Pinpoint the cell where the given text exists, returning its [x, y] midpoint coordinate. 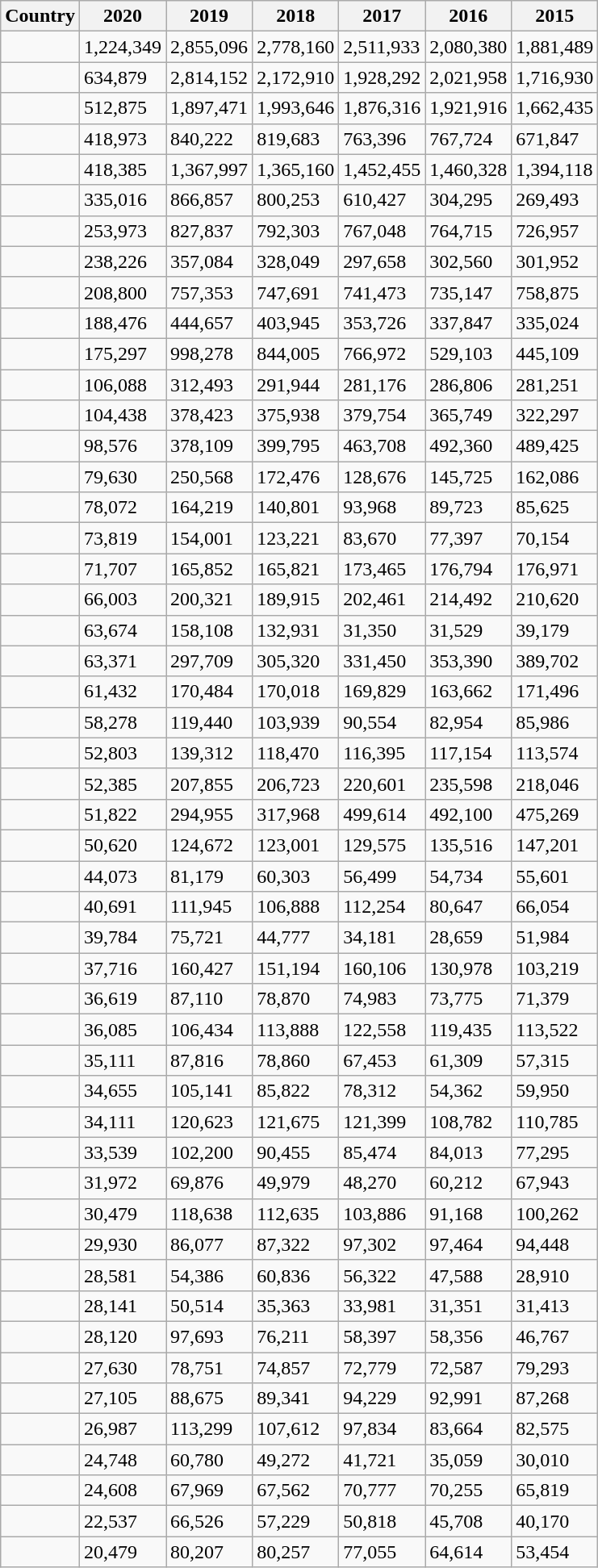
88,675 [210, 1399]
297,709 [210, 661]
70,777 [383, 1491]
80,257 [295, 1552]
57,229 [295, 1521]
176,971 [555, 569]
60,303 [295, 876]
207,855 [210, 784]
840,222 [210, 139]
83,670 [383, 538]
170,018 [295, 692]
82,575 [555, 1429]
73,775 [468, 999]
492,100 [468, 814]
735,147 [468, 292]
238,226 [123, 261]
100,262 [555, 1214]
121,675 [295, 1122]
529,103 [468, 353]
78,751 [210, 1368]
72,779 [383, 1368]
206,723 [295, 784]
1,460,328 [468, 169]
418,385 [123, 169]
163,662 [468, 692]
111,945 [210, 907]
214,492 [468, 600]
89,723 [468, 508]
69,876 [210, 1183]
492,360 [468, 446]
741,473 [383, 292]
87,268 [555, 1399]
58,356 [468, 1336]
1,921,916 [468, 108]
67,562 [295, 1491]
66,054 [555, 907]
445,109 [555, 353]
304,295 [468, 200]
119,435 [468, 1030]
297,658 [383, 261]
20,479 [123, 1552]
758,875 [555, 292]
202,461 [383, 600]
77,295 [555, 1152]
375,938 [295, 416]
53,454 [555, 1552]
235,598 [468, 784]
140,801 [295, 508]
188,476 [123, 323]
634,879 [123, 77]
154,001 [210, 538]
610,427 [383, 200]
1,881,489 [555, 47]
378,423 [210, 416]
160,106 [383, 968]
2,021,958 [468, 77]
2020 [123, 16]
123,221 [295, 538]
65,819 [555, 1491]
97,464 [468, 1244]
220,601 [383, 784]
54,386 [210, 1275]
291,944 [295, 385]
112,254 [383, 907]
60,780 [210, 1460]
66,526 [210, 1521]
50,818 [383, 1521]
399,795 [295, 446]
489,425 [555, 446]
151,194 [295, 968]
463,708 [383, 446]
819,683 [295, 139]
210,620 [555, 600]
512,875 [123, 108]
71,707 [123, 569]
79,630 [123, 477]
83,664 [468, 1429]
2,172,910 [295, 77]
39,784 [123, 938]
34,655 [123, 1091]
67,969 [210, 1491]
2,814,152 [210, 77]
379,754 [383, 416]
130,978 [468, 968]
58,278 [123, 722]
208,800 [123, 292]
90,554 [383, 722]
2,511,933 [383, 47]
1,367,997 [210, 169]
54,734 [468, 876]
94,229 [383, 1399]
176,794 [468, 569]
475,269 [555, 814]
162,086 [555, 477]
31,351 [468, 1306]
763,396 [383, 139]
72,587 [468, 1368]
58,397 [383, 1336]
106,088 [123, 385]
418,973 [123, 139]
63,371 [123, 661]
84,013 [468, 1152]
27,105 [123, 1399]
30,479 [123, 1214]
122,558 [383, 1030]
1,452,455 [383, 169]
169,829 [383, 692]
2015 [555, 16]
44,777 [295, 938]
39,179 [555, 630]
49,272 [295, 1460]
117,154 [468, 753]
145,725 [468, 477]
132,931 [295, 630]
844,005 [295, 353]
80,647 [468, 907]
52,803 [123, 753]
31,529 [468, 630]
47,588 [468, 1275]
28,659 [468, 938]
1,993,646 [295, 108]
81,179 [210, 876]
1,224,349 [123, 47]
79,293 [555, 1368]
50,514 [210, 1306]
110,785 [555, 1122]
22,537 [123, 1521]
165,852 [210, 569]
335,016 [123, 200]
135,516 [468, 845]
87,322 [295, 1244]
335,024 [555, 323]
41,721 [383, 1460]
827,837 [210, 231]
85,986 [555, 722]
866,857 [210, 200]
98,576 [123, 446]
747,691 [295, 292]
757,353 [210, 292]
129,575 [383, 845]
78,870 [295, 999]
104,438 [123, 416]
86,077 [210, 1244]
800,253 [295, 200]
27,630 [123, 1368]
331,450 [383, 661]
35,363 [295, 1306]
2017 [383, 16]
281,251 [555, 385]
40,170 [555, 1521]
67,943 [555, 1183]
671,847 [555, 139]
35,059 [468, 1460]
36,619 [123, 999]
77,397 [468, 538]
30,010 [555, 1460]
33,539 [123, 1152]
792,303 [295, 231]
77,055 [383, 1552]
253,973 [123, 231]
103,219 [555, 968]
37,716 [123, 968]
78,312 [383, 1091]
302,560 [468, 261]
2018 [295, 16]
389,702 [555, 661]
85,822 [295, 1091]
1,365,160 [295, 169]
353,726 [383, 323]
171,496 [555, 692]
108,782 [468, 1122]
85,625 [555, 508]
61,309 [468, 1060]
764,715 [468, 231]
2,080,380 [468, 47]
499,614 [383, 814]
49,979 [295, 1183]
107,612 [295, 1429]
116,395 [383, 753]
28,120 [123, 1336]
118,638 [210, 1214]
158,108 [210, 630]
56,322 [383, 1275]
103,886 [383, 1214]
97,302 [383, 1244]
75,721 [210, 938]
40,691 [123, 907]
31,972 [123, 1183]
60,212 [468, 1183]
46,767 [555, 1336]
70,255 [468, 1491]
33,981 [383, 1306]
70,154 [555, 538]
726,957 [555, 231]
286,806 [468, 385]
80,207 [210, 1552]
112,635 [295, 1214]
48,270 [383, 1183]
106,888 [295, 907]
139,312 [210, 753]
57,315 [555, 1060]
105,141 [210, 1091]
102,200 [210, 1152]
91,168 [468, 1214]
74,857 [295, 1368]
317,968 [295, 814]
66,003 [123, 600]
322,297 [555, 416]
61,432 [123, 692]
29,930 [123, 1244]
305,320 [295, 661]
93,968 [383, 508]
28,910 [555, 1275]
403,945 [295, 323]
97,834 [383, 1429]
73,819 [123, 538]
444,657 [210, 323]
24,748 [123, 1460]
119,440 [210, 722]
365,749 [468, 416]
87,110 [210, 999]
31,350 [383, 630]
51,822 [123, 814]
189,915 [295, 600]
218,046 [555, 784]
54,362 [468, 1091]
998,278 [210, 353]
312,493 [210, 385]
85,474 [383, 1152]
2,778,160 [295, 47]
294,955 [210, 814]
67,453 [383, 1060]
74,983 [383, 999]
250,568 [210, 477]
2016 [468, 16]
128,676 [383, 477]
76,211 [295, 1336]
24,608 [123, 1491]
147,201 [555, 845]
64,614 [468, 1552]
1,662,435 [555, 108]
2,855,096 [210, 47]
56,499 [383, 876]
63,674 [123, 630]
767,724 [468, 139]
78,072 [123, 508]
60,836 [295, 1275]
51,984 [555, 938]
120,623 [210, 1122]
301,952 [555, 261]
175,297 [123, 353]
71,379 [555, 999]
92,991 [468, 1399]
34,181 [383, 938]
766,972 [383, 353]
90,455 [295, 1152]
87,816 [210, 1060]
28,141 [123, 1306]
89,341 [295, 1399]
172,476 [295, 477]
767,048 [383, 231]
59,950 [555, 1091]
1,716,930 [555, 77]
113,574 [555, 753]
165,821 [295, 569]
2019 [210, 16]
52,385 [123, 784]
118,470 [295, 753]
Country [40, 16]
1,928,292 [383, 77]
328,049 [295, 261]
160,427 [210, 968]
173,465 [383, 569]
97,693 [210, 1336]
124,672 [210, 845]
45,708 [468, 1521]
121,399 [383, 1122]
378,109 [210, 446]
106,434 [210, 1030]
1,876,316 [383, 108]
55,601 [555, 876]
26,987 [123, 1429]
31,413 [555, 1306]
28,581 [123, 1275]
36,085 [123, 1030]
113,888 [295, 1030]
82,954 [468, 722]
44,073 [123, 876]
281,176 [383, 385]
337,847 [468, 323]
123,001 [295, 845]
78,860 [295, 1060]
1,897,471 [210, 108]
50,620 [123, 845]
269,493 [555, 200]
35,111 [123, 1060]
34,111 [123, 1122]
94,448 [555, 1244]
170,484 [210, 692]
357,084 [210, 261]
103,939 [295, 722]
113,299 [210, 1429]
113,522 [555, 1030]
1,394,118 [555, 169]
200,321 [210, 600]
164,219 [210, 508]
353,390 [468, 661]
